Pinpoint the cell where the given text exists, returning its (X, Y) midpoint coordinate. 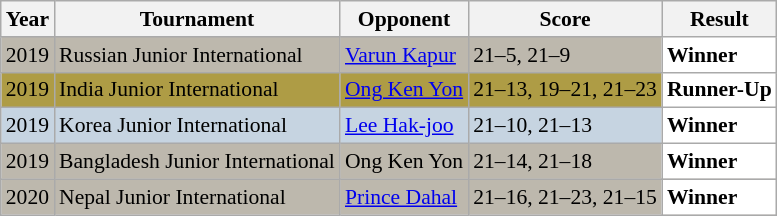
Runner-Up (720, 90)
2020 (28, 197)
21–16, 21–23, 21–15 (565, 197)
Korea Junior International (197, 126)
21–14, 21–18 (565, 162)
Year (28, 19)
21–5, 21–9 (565, 55)
Opponent (404, 19)
Bangladesh Junior International (197, 162)
Lee Hak-joo (404, 126)
India Junior International (197, 90)
Prince Dahal (404, 197)
Tournament (197, 19)
21–10, 21–13 (565, 126)
Nepal Junior International (197, 197)
Score (565, 19)
Varun Kapur (404, 55)
Result (720, 19)
Russian Junior International (197, 55)
21–13, 19–21, 21–23 (565, 90)
